Search for the cell housing the specified text and yield its [X, Y] center coordinate. 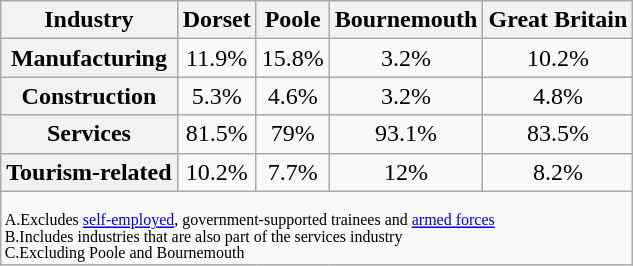
Construction [89, 96]
11.9% [216, 58]
81.5% [216, 134]
Bournemouth [406, 20]
4.6% [292, 96]
Manufacturing [89, 58]
Dorset [216, 20]
8.2% [558, 172]
Services [89, 134]
83.5% [558, 134]
93.1% [406, 134]
5.3% [216, 96]
Tourism-related [89, 172]
15.8% [292, 58]
79% [292, 134]
7.7% [292, 172]
Poole [292, 20]
4.8% [558, 96]
Industry [89, 20]
Great Britain [558, 20]
12% [406, 172]
